Scan for the cell matching the given text and deliver its (X, Y) coordinate at center. 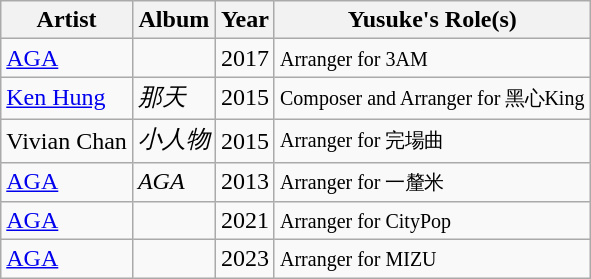
Yusuke's Role(s) (432, 20)
Artist (67, 20)
2023 (244, 259)
Vivian Chan (67, 140)
那天 (174, 98)
Year (244, 20)
2017 (244, 58)
小人物 (174, 140)
Arranger for CityPop (432, 221)
Composer and Arranger for 黑心King (432, 98)
2021 (244, 221)
Album (174, 20)
Arranger for 一釐米 (432, 182)
Arranger for 完場曲 (432, 140)
Ken Hung (67, 98)
Arranger for MIZU (432, 259)
Arranger for 3AM (432, 58)
2013 (244, 182)
